From the cell containing the given text, extract its center point as [X, Y] coordinate. 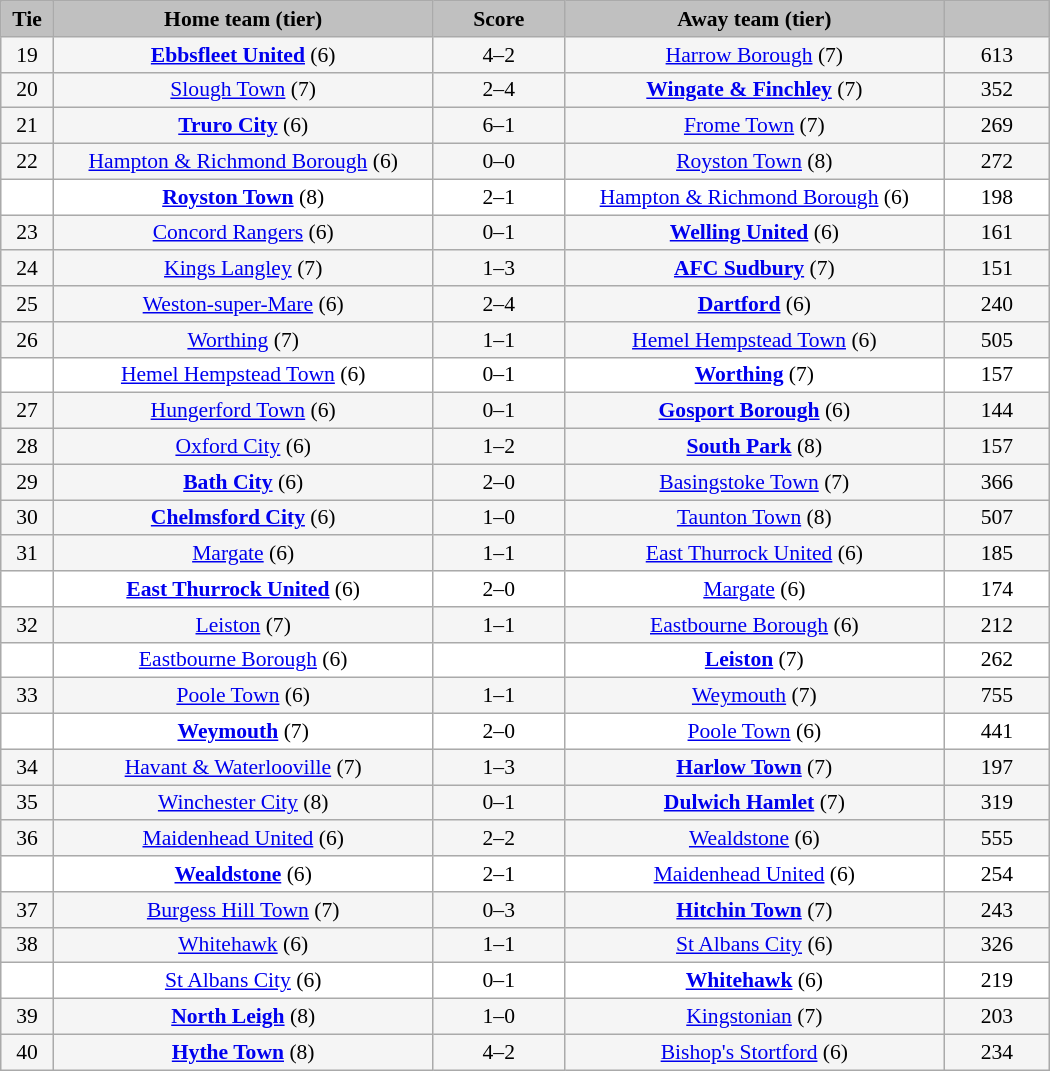
Score [498, 19]
Truro City (6) [243, 126]
Chelmsford City (6) [243, 518]
Gosport Borough (6) [754, 411]
613 [996, 55]
Hungerford Town (6) [243, 411]
0–3 [498, 910]
24 [27, 269]
366 [996, 482]
Home team (tier) [243, 19]
Ebbsfleet United (6) [243, 55]
1–2 [498, 447]
33 [27, 696]
212 [996, 625]
AFC Sudbury (7) [754, 269]
28 [27, 447]
319 [996, 803]
272 [996, 162]
29 [27, 482]
Harlow Town (7) [754, 767]
19 [27, 55]
Frome Town (7) [754, 126]
Bath City (6) [243, 482]
254 [996, 874]
Winchester City (8) [243, 803]
Havant & Waterlooville (7) [243, 767]
Dartford (6) [754, 304]
37 [27, 910]
185 [996, 554]
144 [996, 411]
Burgess Hill Town (7) [243, 910]
505 [996, 340]
Welling United (6) [754, 233]
555 [996, 839]
31 [27, 554]
Dulwich Hamlet (7) [754, 803]
Kingstonian (7) [754, 1017]
40 [27, 1052]
26 [27, 340]
151 [996, 269]
38 [27, 945]
23 [27, 233]
35 [27, 803]
Tie [27, 19]
32 [27, 625]
Bishop's Stortford (6) [754, 1052]
219 [996, 981]
39 [27, 1017]
269 [996, 126]
30 [27, 518]
197 [996, 767]
0–0 [498, 162]
507 [996, 518]
Hitchin Town (7) [754, 910]
21 [27, 126]
2–2 [498, 839]
203 [996, 1017]
North Leigh (8) [243, 1017]
36 [27, 839]
174 [996, 589]
Wingate & Finchley (7) [754, 90]
Concord Rangers (6) [243, 233]
441 [996, 732]
326 [996, 945]
352 [996, 90]
Slough Town (7) [243, 90]
234 [996, 1052]
755 [996, 696]
34 [27, 767]
Taunton Town (8) [754, 518]
6–1 [498, 126]
240 [996, 304]
198 [996, 197]
25 [27, 304]
Basingstoke Town (7) [754, 482]
South Park (8) [754, 447]
161 [996, 233]
Kings Langley (7) [243, 269]
20 [27, 90]
22 [27, 162]
Weston-super-Mare (6) [243, 304]
Oxford City (6) [243, 447]
27 [27, 411]
Away team (tier) [754, 19]
Harrow Borough (7) [754, 55]
243 [996, 910]
262 [996, 660]
Hythe Town (8) [243, 1052]
